From the cell containing the given text, extract its center point as [X, Y] coordinate. 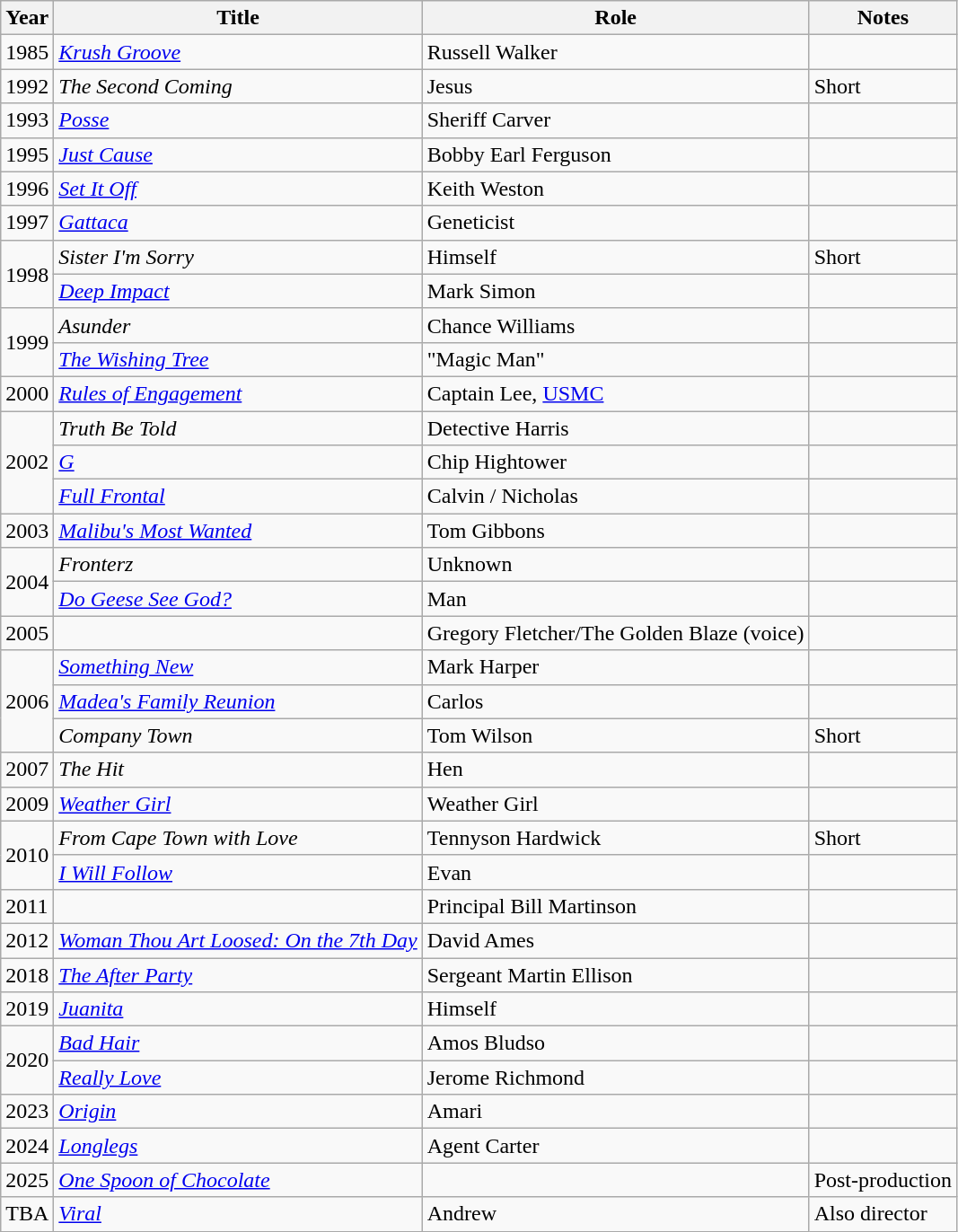
Tennyson Hardwick [616, 838]
2000 [27, 393]
Agent Carter [616, 1146]
Asunder [238, 325]
Also director [883, 1214]
Bobby Earl Ferguson [616, 154]
Something New [238, 667]
Madea's Family Reunion [238, 701]
Deep Impact [238, 291]
2007 [27, 770]
TBA [27, 1214]
Man [616, 599]
2025 [27, 1180]
Title [238, 18]
"Magic Man" [616, 359]
1992 [27, 86]
1985 [27, 52]
Gregory Fletcher/The Golden Blaze (voice) [616, 633]
2012 [27, 940]
Chance Williams [616, 325]
Longlegs [238, 1146]
Full Frontal [238, 497]
2006 [27, 701]
Detective Harris [616, 428]
2004 [27, 582]
Sister I'm Sorry [238, 257]
David Ames [616, 940]
Mark Simon [616, 291]
Amari [616, 1112]
Captain Lee, USMC [616, 393]
Gattaca [238, 223]
Jesus [616, 86]
2010 [27, 855]
Viral [238, 1214]
Bad Hair [238, 1043]
Really Love [238, 1078]
Role [616, 18]
Russell Walker [616, 52]
The Wishing Tree [238, 359]
G [238, 462]
Sheriff Carver [616, 120]
From Cape Town with Love [238, 838]
Woman Thou Art Loosed: On the 7th Day [238, 940]
The Second Coming [238, 86]
Principal Bill Martinson [616, 906]
Keith Weston [616, 189]
Sergeant Martin Ellison [616, 974]
Hen [616, 770]
Calvin / Nicholas [616, 497]
The After Party [238, 974]
Posse [238, 120]
Tom Wilson [616, 735]
I Will Follow [238, 872]
Notes [883, 18]
2019 [27, 1009]
2018 [27, 974]
Geneticist [616, 223]
Year [27, 18]
Evan [616, 872]
The Hit [238, 770]
Just Cause [238, 154]
1998 [27, 274]
Mark Harper [616, 667]
2024 [27, 1146]
Truth Be Told [238, 428]
2002 [27, 462]
2023 [27, 1112]
Tom Gibbons [616, 531]
Chip Hightower [616, 462]
1997 [27, 223]
Fronterz [238, 565]
One Spoon of Chocolate [238, 1180]
2011 [27, 906]
Jerome Richmond [616, 1078]
Unknown [616, 565]
Andrew [616, 1214]
2003 [27, 531]
Malibu's Most Wanted [238, 531]
Set It Off [238, 189]
2005 [27, 633]
1993 [27, 120]
2020 [27, 1060]
Amos Bludso [616, 1043]
Carlos [616, 701]
2009 [27, 804]
Rules of Engagement [238, 393]
1996 [27, 189]
Do Geese See God? [238, 599]
Origin [238, 1112]
Krush Groove [238, 52]
Post-production [883, 1180]
Juanita [238, 1009]
1999 [27, 342]
1995 [27, 154]
Company Town [238, 735]
